Output the (X, Y) coordinate of the center of the cell containing the given text.  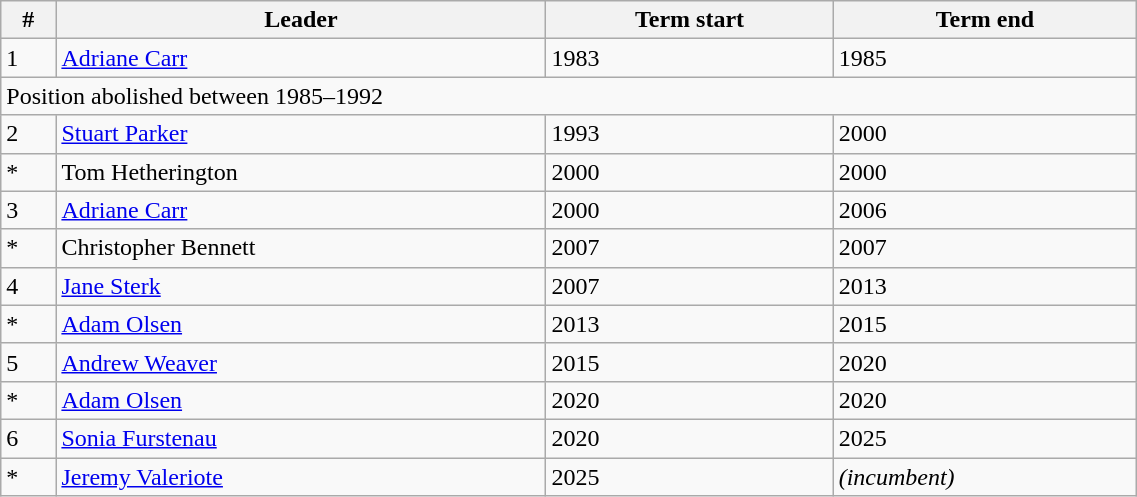
2 (28, 134)
4 (28, 286)
Stuart Parker (301, 134)
1993 (690, 134)
6 (28, 438)
Jeremy Valeriote (301, 477)
Andrew Weaver (301, 362)
Leader (301, 20)
1983 (690, 58)
# (28, 20)
Sonia Furstenau (301, 438)
5 (28, 362)
1985 (985, 58)
Jane Sterk (301, 286)
Tom Hetherington (301, 172)
2006 (985, 210)
3 (28, 210)
Christopher Bennett (301, 248)
Position abolished between 1985–1992 (569, 96)
Term end (985, 20)
(incumbent) (985, 477)
1 (28, 58)
Term start (690, 20)
